Provide the [x, y] coordinate of the cell's center where the given text is located.  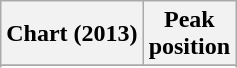
Chart (2013) [72, 34]
Peakposition [189, 34]
